Extract the [X, Y] coordinate from the center of the cell holding the provided text.  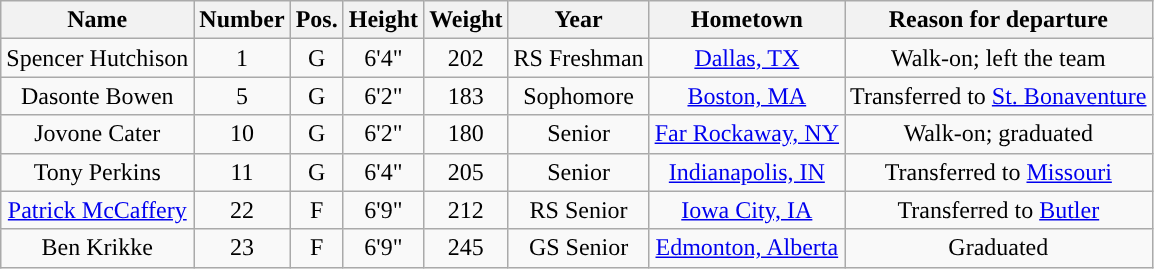
Far Rockaway, NY [746, 134]
245 [466, 248]
Dallas, TX [746, 58]
Spencer Hutchison [98, 58]
Transferred to Butler [998, 210]
5 [242, 96]
Reason for departure [998, 20]
Edmonton, Alberta [746, 248]
Walk-on; graduated [998, 134]
180 [466, 134]
Height [383, 20]
Transferred to Missouri [998, 172]
23 [242, 248]
212 [466, 210]
Dasonte Bowen [98, 96]
Number [242, 20]
Pos. [316, 20]
Transferred to St. Bonaventure [998, 96]
202 [466, 58]
Year [578, 20]
Name [98, 20]
Tony Perkins [98, 172]
Walk-on; left the team [998, 58]
205 [466, 172]
Ben Krikke [98, 248]
10 [242, 134]
Sophomore [578, 96]
Graduated [998, 248]
Hometown [746, 20]
Indianapolis, IN [746, 172]
RS Senior [578, 210]
GS Senior [578, 248]
Jovone Cater [98, 134]
Weight [466, 20]
Iowa City, IA [746, 210]
22 [242, 210]
Boston, MA [746, 96]
1 [242, 58]
11 [242, 172]
RS Freshman [578, 58]
Patrick McCaffery [98, 210]
183 [466, 96]
